Return the [x, y] coordinate for the center point of the cell that contains the specified text.  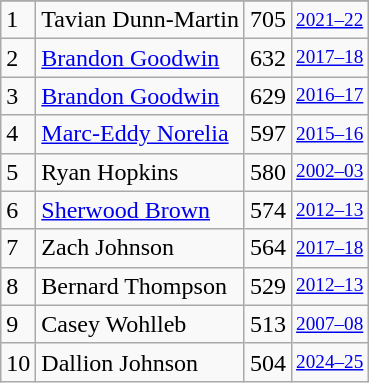
8 [18, 286]
Ryan Hopkins [140, 172]
513 [268, 324]
2015–16 [330, 134]
10 [18, 362]
Marc-Eddy Norelia [140, 134]
3 [18, 96]
580 [268, 172]
2016–17 [330, 96]
Zach Johnson [140, 248]
2007–08 [330, 324]
9 [18, 324]
632 [268, 58]
564 [268, 248]
Tavian Dunn-Martin [140, 20]
2024–25 [330, 362]
504 [268, 362]
Casey Wohlleb [140, 324]
2 [18, 58]
574 [268, 210]
597 [268, 134]
2002–03 [330, 172]
7 [18, 248]
Bernard Thompson [140, 286]
Sherwood Brown [140, 210]
Dallion Johnson [140, 362]
629 [268, 96]
2021–22 [330, 20]
1 [18, 20]
705 [268, 20]
5 [18, 172]
6 [18, 210]
529 [268, 286]
4 [18, 134]
